From the cell containing the given text, extract its center point as [X, Y] coordinate. 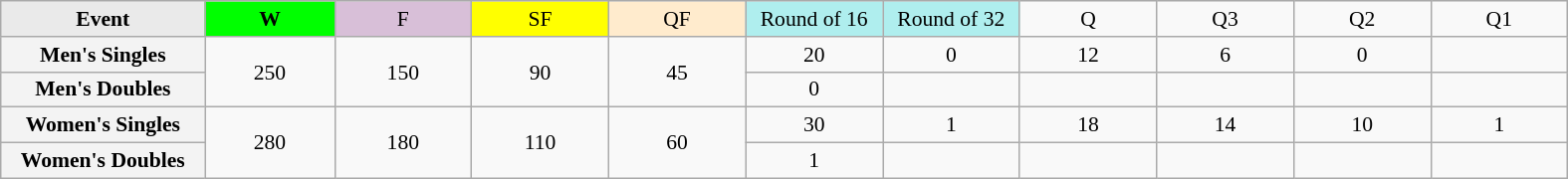
Men's Doubles [104, 89]
Q [1088, 19]
Women's Singles [104, 125]
Men's Singles [104, 55]
18 [1088, 125]
180 [403, 143]
QF [677, 19]
Q2 [1362, 19]
Round of 32 [951, 19]
90 [541, 72]
150 [403, 72]
45 [677, 72]
6 [1226, 55]
W [270, 19]
Q1 [1499, 19]
SF [541, 19]
110 [541, 143]
280 [270, 143]
Round of 16 [814, 19]
Event [104, 19]
60 [677, 143]
Women's Doubles [104, 161]
250 [270, 72]
12 [1088, 55]
Q3 [1226, 19]
F [403, 19]
10 [1362, 125]
30 [814, 125]
20 [814, 55]
14 [1226, 125]
